Return [X, Y] of the center of cell containing provided text 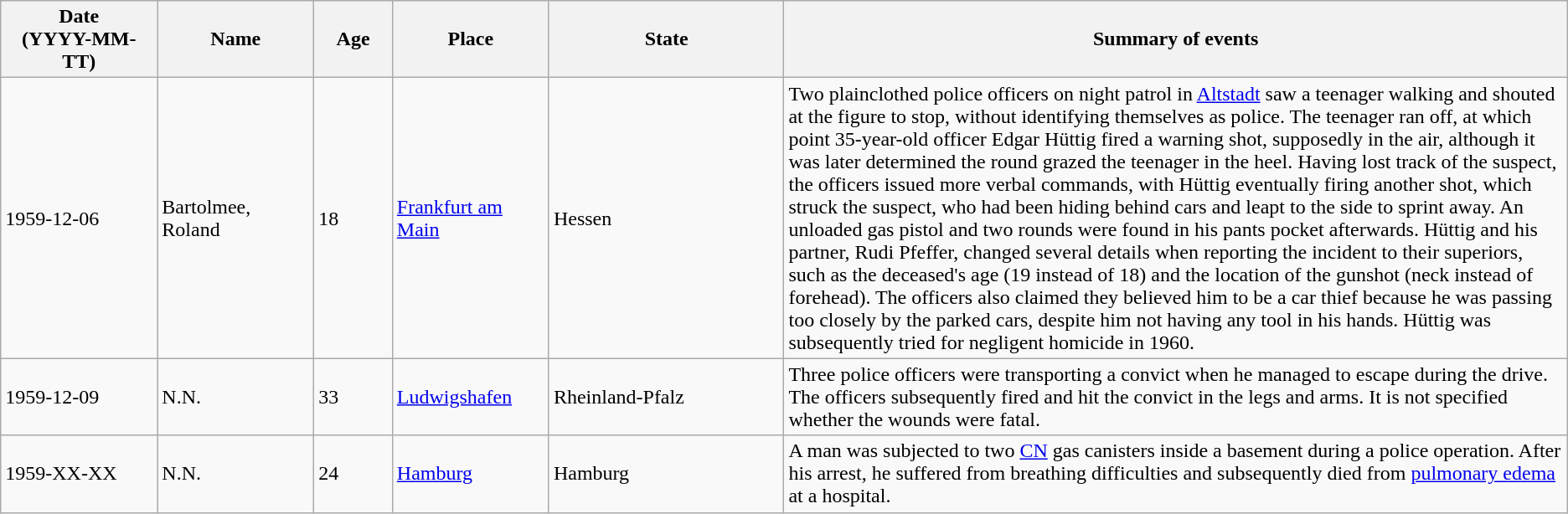
Age [353, 39]
Rheinland-Pfalz [667, 397]
33 [353, 397]
Date(YYYY-MM-TT) [79, 39]
Hessen [667, 218]
1959-XX-XX [79, 474]
Place [471, 39]
18 [353, 218]
State [667, 39]
Ludwigshafen [471, 397]
24 [353, 474]
1959-12-06 [79, 218]
1959-12-09 [79, 397]
Name [236, 39]
Frankfurt am Main [471, 218]
Bartolmee, Roland [236, 218]
Summary of events [1176, 39]
